Output the (x, y) coordinate of the center of the cell containing the given text.  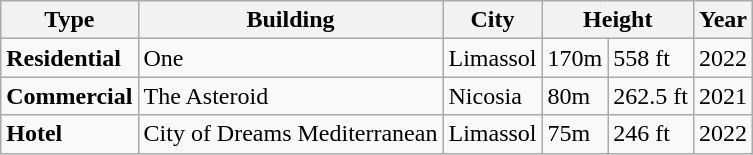
75m (575, 134)
Year (724, 20)
262.5 ft (651, 96)
Hotel (70, 134)
City (492, 20)
Building (290, 20)
Nicosia (492, 96)
2021 (724, 96)
City of Dreams Mediterranean (290, 134)
The Asteroid (290, 96)
One (290, 58)
558 ft (651, 58)
246 ft (651, 134)
Commercial (70, 96)
80m (575, 96)
170m (575, 58)
Type (70, 20)
Residential (70, 58)
Height (618, 20)
